Locate the cell with the specified text and output its (X, Y) center coordinate. 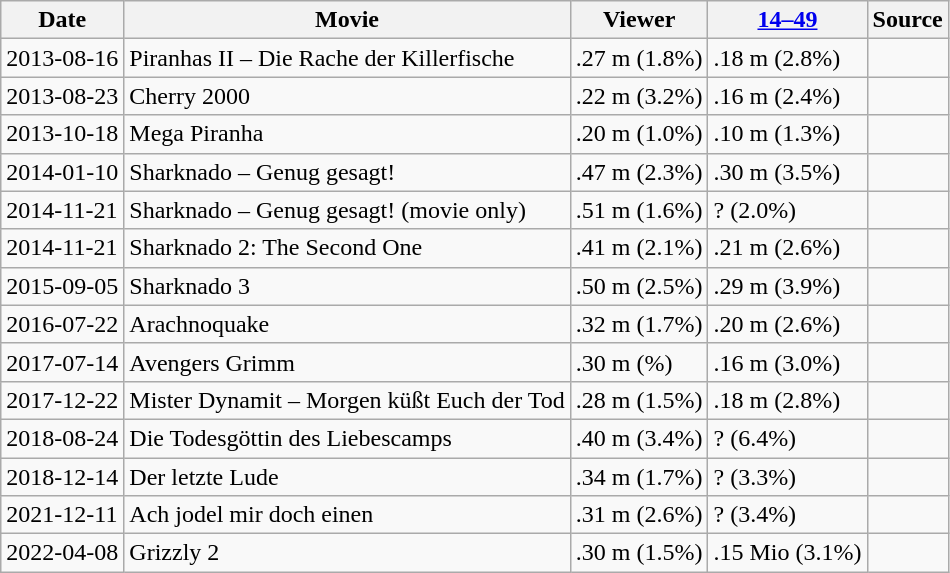
.30 m (%) (639, 362)
2016-07-22 (62, 324)
Mister Dynamit – Morgen küßt Euch der Tod (347, 400)
.34 m (1.7%) (639, 477)
Source (908, 20)
.10 m (1.3%) (788, 134)
.41 m (2.1%) (639, 248)
2018-08-24 (62, 438)
.16 m (2.4%) (788, 96)
2013-08-23 (62, 96)
.16 m (3.0%) (788, 362)
.22 m (3.2%) (639, 96)
Ach jodel mir doch einen (347, 515)
Arachnoquake (347, 324)
.28 m (1.5%) (639, 400)
Grizzly 2 (347, 553)
.20 m (2.6%) (788, 324)
2017-12-22 (62, 400)
Piranhas II – Die Rache der Killerfische (347, 58)
Sharknado – Genug gesagt! (movie only) (347, 210)
.30 m (3.5%) (788, 172)
.40 m (3.4%) (639, 438)
2013-10-18 (62, 134)
.51 m (1.6%) (639, 210)
? (6.4%) (788, 438)
2021-12-11 (62, 515)
.20 m (1.0%) (639, 134)
Avengers Grimm (347, 362)
? (2.0%) (788, 210)
Mega Piranha (347, 134)
.15 Mio (3.1%) (788, 553)
Viewer (639, 20)
Date (62, 20)
Der letzte Lude (347, 477)
.50 m (2.5%) (639, 286)
2013-08-16 (62, 58)
Die Todesgöttin des Liebescamps (347, 438)
Sharknado 2: The Second One (347, 248)
? (3.4%) (788, 515)
2017-07-14 (62, 362)
Sharknado – Genug gesagt! (347, 172)
? (3.3%) (788, 477)
14–49 (788, 20)
2018-12-14 (62, 477)
.31 m (2.6%) (639, 515)
.21 m (2.6%) (788, 248)
.47 m (2.3%) (639, 172)
Cherry 2000 (347, 96)
.32 m (1.7%) (639, 324)
.29 m (3.9%) (788, 286)
2022-04-08 (62, 553)
.30 m (1.5%) (639, 553)
2014-01-10 (62, 172)
2015-09-05 (62, 286)
.27 m (1.8%) (639, 58)
Movie (347, 20)
Sharknado 3 (347, 286)
